For the text-containing cell, return its midpoint in (X, Y) coordinate format. 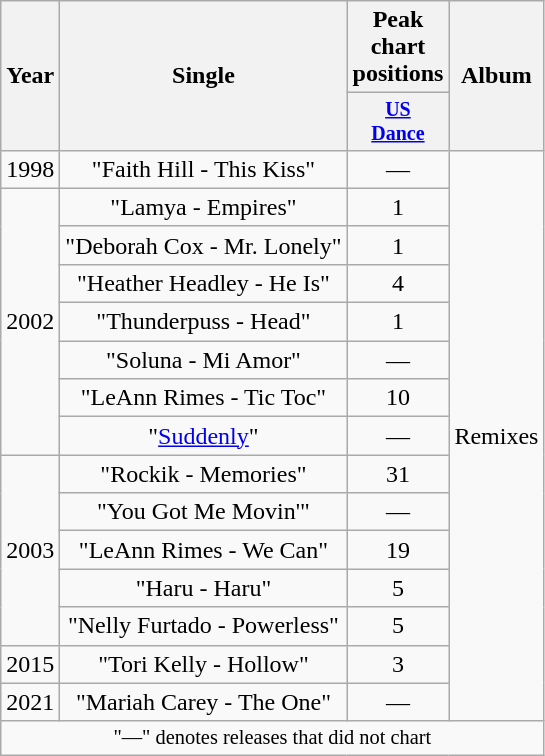
"Suddenly" (204, 436)
"Lamya - Empires" (204, 207)
2015 (30, 664)
"Nelly Furtado - Powerless" (204, 626)
3 (398, 664)
31 (398, 474)
10 (398, 398)
"You Got Me Movin'" (204, 512)
1998 (30, 169)
4 (398, 283)
Single (204, 76)
"Tori Kelly - Hollow" (204, 664)
USDance (398, 122)
19 (398, 550)
Peak chart positions (398, 47)
"Deborah Cox - Mr. Lonely" (204, 245)
Remixes (496, 436)
2021 (30, 702)
"Haru - Haru" (204, 588)
Year (30, 76)
2002 (30, 321)
"Thunderpuss - Head" (204, 322)
"LeAnn Rimes - We Can" (204, 550)
Album (496, 76)
"—" denotes releases that did not chart (272, 738)
"Heather Headley - He Is" (204, 283)
"LeAnn Rimes - Tic Toc" (204, 398)
"Faith Hill - This Kiss" (204, 169)
"Rockik - Memories" (204, 474)
"Mariah Carey - The One" (204, 702)
"Soluna - Mi Amor" (204, 360)
2003 (30, 550)
